Extract the (X, Y) coordinate from the center of the cell holding the provided text.  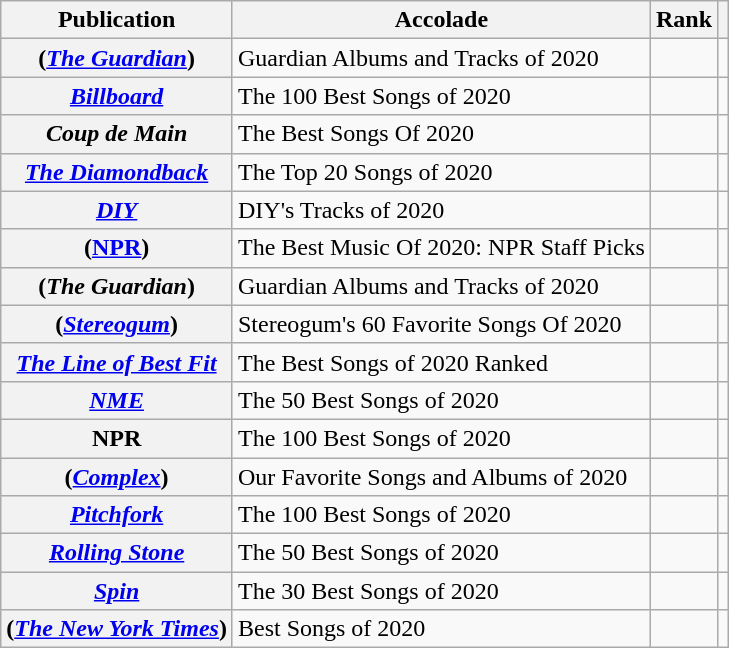
The Diamondback (117, 172)
Our Favorite Songs and Albums of 2020 (441, 477)
NPR (117, 438)
Rank (684, 20)
(NPR) (117, 248)
The Best Songs of 2020 Ranked (441, 362)
The Line of Best Fit (117, 362)
Billboard (117, 96)
(Complex) (117, 477)
Pitchfork (117, 515)
NME (117, 400)
DIY's Tracks of 2020 (441, 210)
(The New York Times) (117, 629)
(Stereogum) (117, 324)
Coup de Main (117, 134)
The 30 Best Songs of 2020 (441, 591)
The Best Music Of 2020: NPR Staff Picks (441, 248)
DIY (117, 210)
Best Songs of 2020 (441, 629)
Stereogum's 60 Favorite Songs Of 2020 (441, 324)
Spin (117, 591)
Publication (117, 20)
The Best Songs Of 2020 (441, 134)
Accolade (441, 20)
The Top 20 Songs of 2020 (441, 172)
Rolling Stone (117, 553)
